Locate the cell with the specified text and output its (x, y) center coordinate. 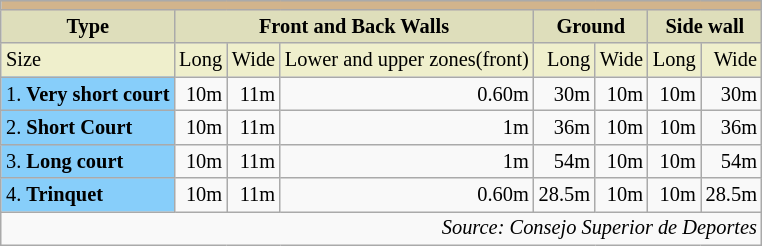
Side wall (705, 27)
Size (88, 60)
1. Very short court (88, 94)
4. Trinquet (88, 195)
Type (88, 27)
3. Long court (88, 161)
Front and Back Walls (354, 27)
2. Short Court (88, 128)
Ground (591, 27)
Source: Consejo Superior de Deportes (382, 229)
Lower and upper zones(front) (407, 60)
